Return the (X, Y) coordinate for the center point of the cell that contains the specified text.  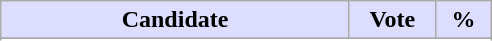
% (463, 20)
Vote (392, 20)
Candidate (176, 20)
